Pinpoint the cell where the given text exists, returning its (X, Y) midpoint coordinate. 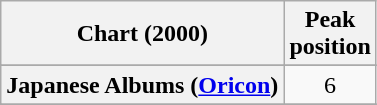
6 (330, 85)
Peakposition (330, 34)
Japanese Albums (Oricon) (142, 85)
Chart (2000) (142, 34)
